From the cell containing the given text, extract its center point as [X, Y] coordinate. 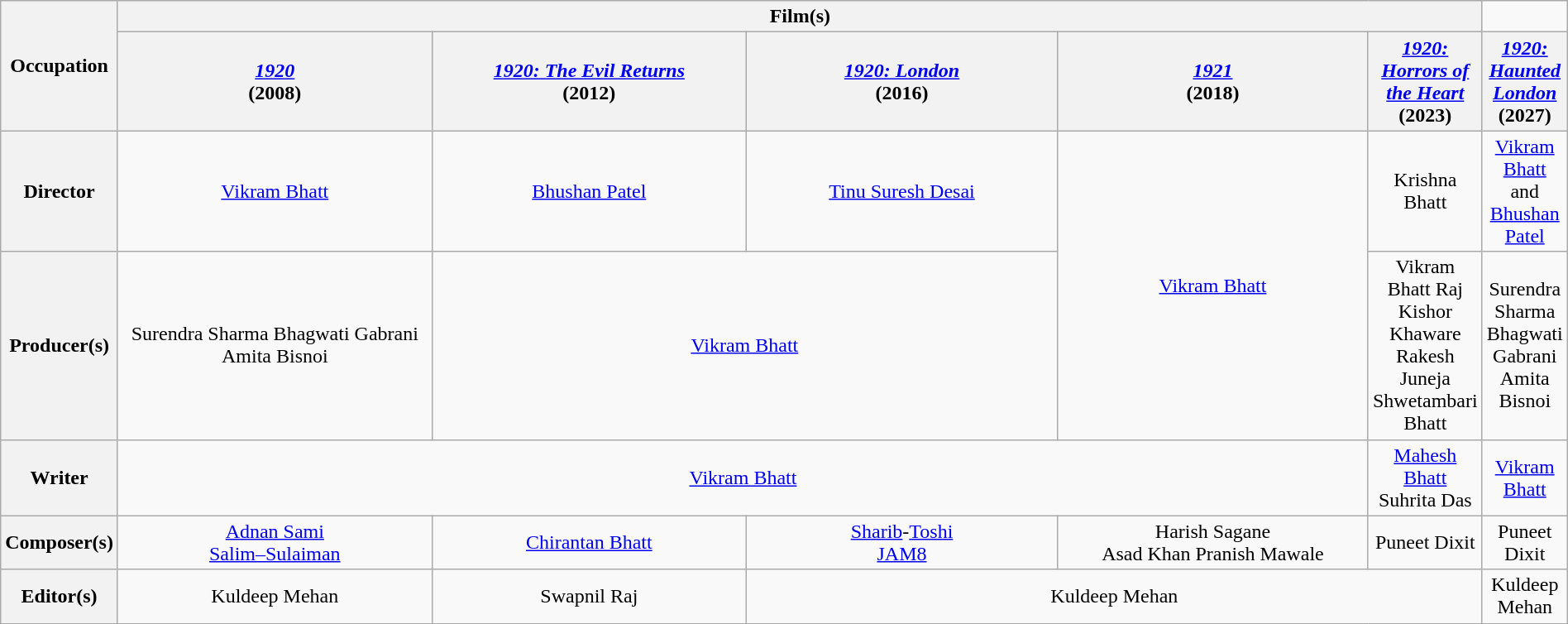
Editor(s) [60, 596]
1920: Horrors of the Heart(2023) [1425, 81]
Bhushan Patel [589, 191]
Sharib-ToshiJAM8 [902, 543]
Film(s) [800, 17]
1921(2018) [1212, 81]
Occupation [60, 66]
Krishna Bhatt [1425, 191]
1920: The Evil Returns(2012) [589, 81]
Chirantan Bhatt [589, 543]
1920: London(2016) [902, 81]
1920: Haunted London (2027) [1525, 81]
1920(2008) [275, 81]
Adnan SamiSalim–Sulaiman [275, 543]
Mahesh Bhatt Suhrita Das [1425, 478]
Vikram Bhatt and Bhushan Patel [1525, 191]
Producer(s) [60, 346]
Composer(s) [60, 543]
Vikram Bhatt Raj Kishor Khaware Rakesh Juneja Shwetambari Bhatt [1425, 346]
Harish SaganeAsad Khan Pranish Mawale [1212, 543]
Director [60, 191]
Swapnil Raj [589, 596]
Writer [60, 478]
Tinu Suresh Desai [902, 191]
